Identify which cell holds the provided text, then report its (x, y) central coordinate. 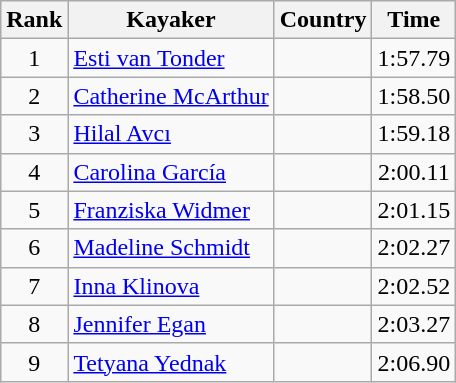
2:02.52 (414, 286)
2 (34, 96)
Carolina García (171, 172)
Catherine McArthur (171, 96)
1:59.18 (414, 134)
2:01.15 (414, 210)
1:58.50 (414, 96)
5 (34, 210)
1 (34, 58)
4 (34, 172)
Time (414, 20)
2:00.11 (414, 172)
Jennifer Egan (171, 324)
6 (34, 248)
Country (323, 20)
1:57.79 (414, 58)
3 (34, 134)
Kayaker (171, 20)
2:03.27 (414, 324)
Esti van Tonder (171, 58)
7 (34, 286)
Madeline Schmidt (171, 248)
Rank (34, 20)
Tetyana Yednak (171, 362)
9 (34, 362)
2:02.27 (414, 248)
Hilal Avcı (171, 134)
2:06.90 (414, 362)
Franziska Widmer (171, 210)
8 (34, 324)
Inna Klinova (171, 286)
